Determine the [x, y] coordinate at the center of the cell enclosing the given text.  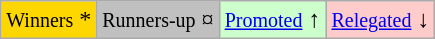
Relegated ↓ [380, 20]
Promoted ↑ [272, 20]
Runners-up ¤ [158, 20]
Winners * [49, 20]
